Search for the cell housing the specified text and yield its (X, Y) center coordinate. 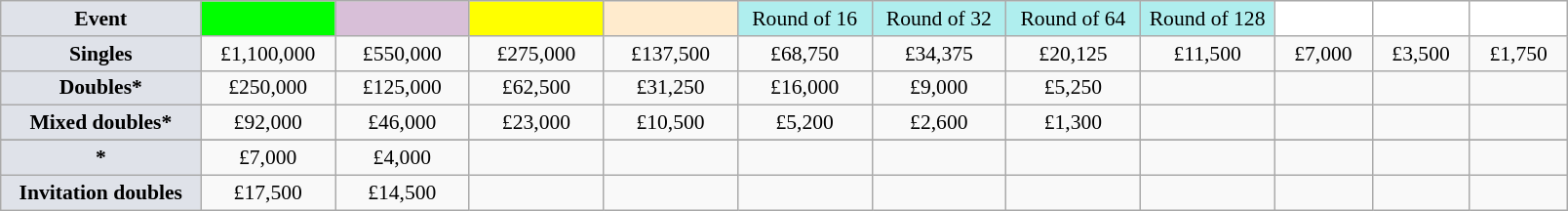
£31,250 (671, 88)
* (101, 158)
£5,250 (1074, 88)
£137,500 (671, 54)
£92,000 (268, 123)
£17,500 (268, 192)
£125,000 (403, 88)
Round of 64 (1074, 19)
Event (101, 19)
£250,000 (268, 88)
Round of 16 (804, 19)
£34,375 (939, 54)
£275,000 (536, 54)
£14,500 (403, 192)
£2,600 (939, 123)
Round of 128 (1207, 19)
£11,500 (1207, 54)
Doubles* (101, 88)
Mixed doubles* (101, 123)
£550,000 (403, 54)
Singles (101, 54)
£1,750 (1518, 54)
£1,300 (1074, 123)
£3,500 (1421, 54)
£10,500 (671, 123)
£9,000 (939, 88)
£23,000 (536, 123)
£16,000 (804, 88)
£68,750 (804, 54)
£20,125 (1074, 54)
£62,500 (536, 88)
Invitation doubles (101, 192)
£5,200 (804, 123)
£46,000 (403, 123)
£1,100,000 (268, 54)
Round of 32 (939, 19)
£4,000 (403, 158)
